Determine the (x, y) coordinate at the center of the cell enclosing the given text.  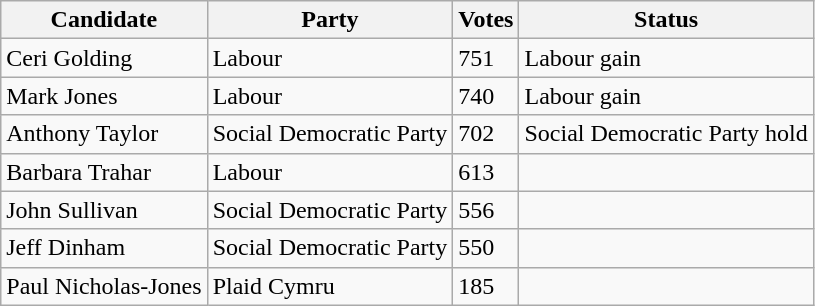
613 (486, 172)
Anthony Taylor (104, 134)
556 (486, 210)
Social Democratic Party hold (666, 134)
740 (486, 96)
Mark Jones (104, 96)
Party (330, 20)
John Sullivan (104, 210)
Ceri Golding (104, 58)
Status (666, 20)
550 (486, 248)
185 (486, 286)
751 (486, 58)
Jeff Dinham (104, 248)
Barbara Trahar (104, 172)
702 (486, 134)
Candidate (104, 20)
Plaid Cymru (330, 286)
Votes (486, 20)
Paul Nicholas-Jones (104, 286)
